Pinpoint the cell where the given text exists, returning its [x, y] midpoint coordinate. 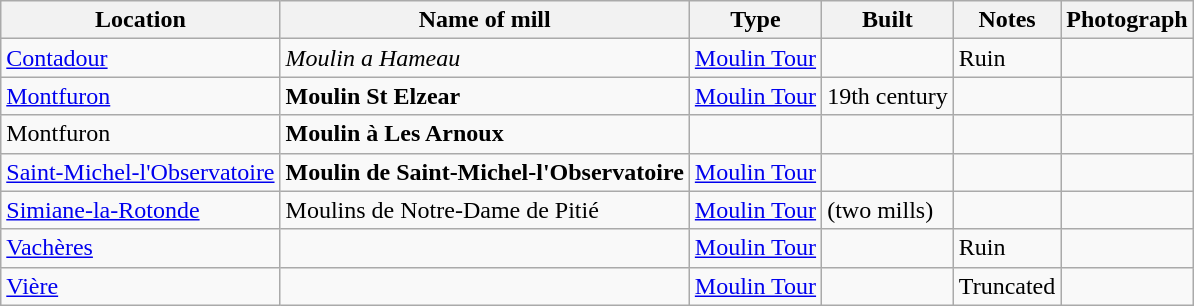
Moulin St Elzear [484, 96]
Built [888, 20]
Truncated [1007, 286]
(two mills) [888, 210]
Moulin de Saint-Michel-l'Observatoire [484, 172]
Vière [140, 286]
Moulin à Les Arnoux [484, 134]
Vachères [140, 248]
Type [755, 20]
Notes [1007, 20]
Name of mill [484, 20]
Location [140, 20]
Photograph [1127, 20]
Moulins de Notre-Dame de Pitié [484, 210]
Simiane-la-Rotonde [140, 210]
Saint-Michel-l'Observatoire [140, 172]
Moulin a Hameau [484, 58]
Contadour [140, 58]
19th century [888, 96]
